Provide the (X, Y) coordinate of the cell's center where the given text is located.  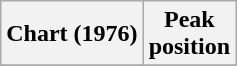
Peakposition (189, 34)
Chart (1976) (72, 34)
